Extract the (x, y) coordinate from the center of the cell holding the provided text.  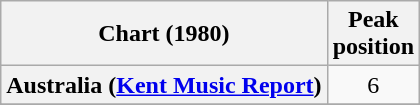
Chart (1980) (164, 34)
6 (373, 85)
Peakposition (373, 34)
Australia (Kent Music Report) (164, 85)
